Capture the cell that displays the provided text and extract its [X, Y] central coordinate. 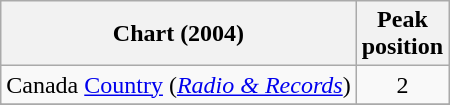
Chart (2004) [178, 34]
2 [402, 85]
Peakposition [402, 34]
Canada Country (Radio & Records) [178, 85]
